For the text-containing cell, return its midpoint in (x, y) coordinate format. 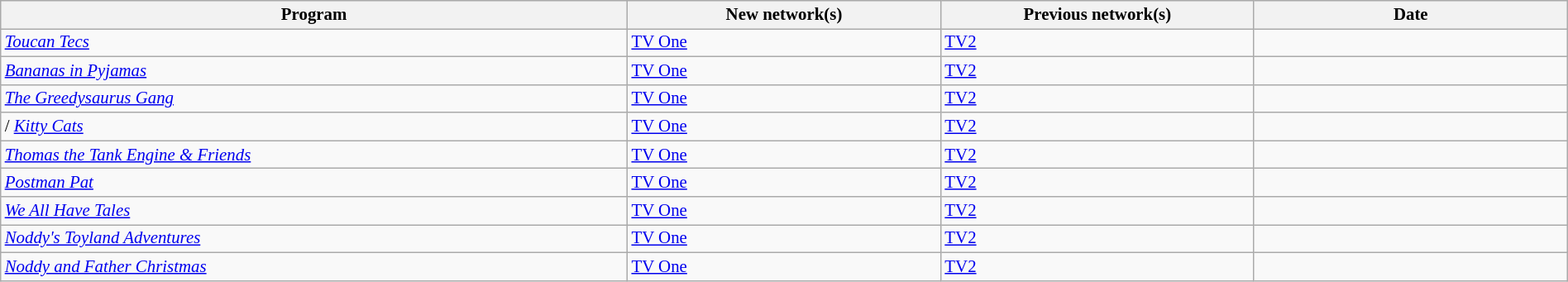
Bananas in Pyjamas (314, 70)
New network(s) (784, 15)
The Greedysaurus Gang (314, 98)
Thomas the Tank Engine & Friends (314, 155)
Program (314, 15)
We All Have Tales (314, 211)
Postman Pat (314, 183)
Noddy's Toyland Adventures (314, 238)
Toucan Tecs (314, 42)
Date (1411, 15)
Noddy and Father Christmas (314, 266)
Previous network(s) (1097, 15)
/ Kitty Cats (314, 127)
